Scan for the cell matching the given text and deliver its [x, y] coordinate at center. 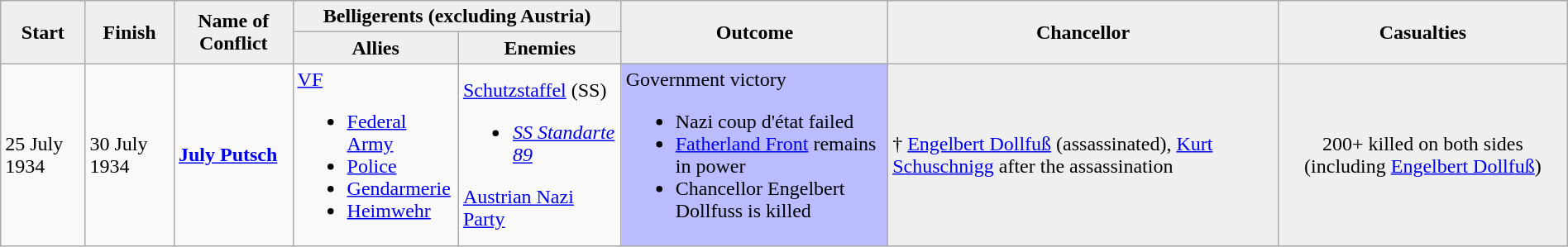
Finish [130, 32]
Start [43, 32]
Government victoryNazi coup d'état failedFatherland Front remains in powerChancellor Engelbert Dollfuss is killed [754, 155]
Allies [375, 48]
Chancellor [1083, 32]
25 July 1934 [43, 155]
Schutzstaffel (SS)SS Standarte 89 Austrian Nazi Party [539, 155]
† Engelbert Dollfuß (assassinated), Kurt Schuschnigg after the assassination [1083, 155]
July Putsch [233, 155]
Outcome [754, 32]
Casualties [1423, 32]
VFFederal ArmyPoliceGendarmerieHeimwehr [375, 155]
Enemies [539, 48]
200+ killed on both sides (including Engelbert Dollfuß) [1423, 155]
Belligerents (excluding Austria) [457, 17]
Name of Conflict [233, 32]
30 July 1934 [130, 155]
